Extract the (x, y) coordinate from the center of the cell holding the provided text.  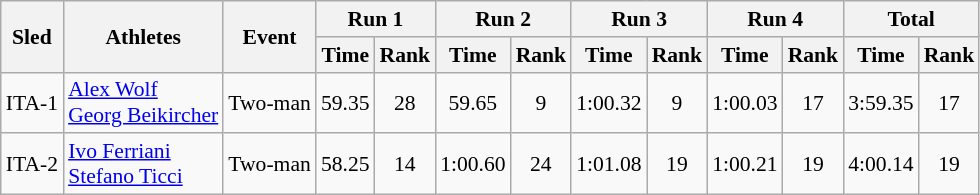
28 (406, 102)
Sled (32, 36)
3:59.35 (880, 102)
Run 1 (376, 19)
Athletes (143, 36)
14 (406, 164)
Total (911, 19)
Run 3 (639, 19)
58.25 (346, 164)
4:00.14 (880, 164)
Event (270, 36)
59.35 (346, 102)
59.65 (472, 102)
1:00.21 (744, 164)
1:00.03 (744, 102)
24 (542, 164)
Alex WolfGeorg Beikircher (143, 102)
ITA-1 (32, 102)
Run 4 (775, 19)
ITA-2 (32, 164)
Run 2 (503, 19)
1:00.32 (608, 102)
1:01.08 (608, 164)
Ivo FerrianiStefano Ticci (143, 164)
1:00.60 (472, 164)
